Pinpoint the cell where the given text exists, returning its [X, Y] midpoint coordinate. 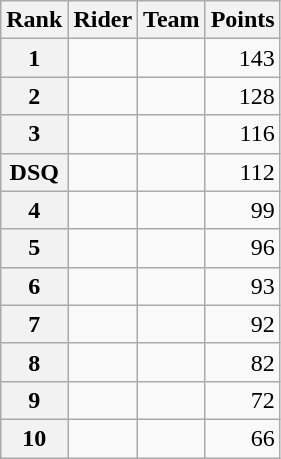
4 [34, 210]
116 [242, 134]
Rider [103, 20]
128 [242, 96]
99 [242, 210]
82 [242, 362]
Points [242, 20]
92 [242, 324]
DSQ [34, 172]
112 [242, 172]
Team [172, 20]
143 [242, 58]
7 [34, 324]
10 [34, 438]
93 [242, 286]
96 [242, 248]
3 [34, 134]
1 [34, 58]
6 [34, 286]
8 [34, 362]
5 [34, 248]
9 [34, 400]
Rank [34, 20]
2 [34, 96]
66 [242, 438]
72 [242, 400]
